For the text-containing cell, return its midpoint in [x, y] coordinate format. 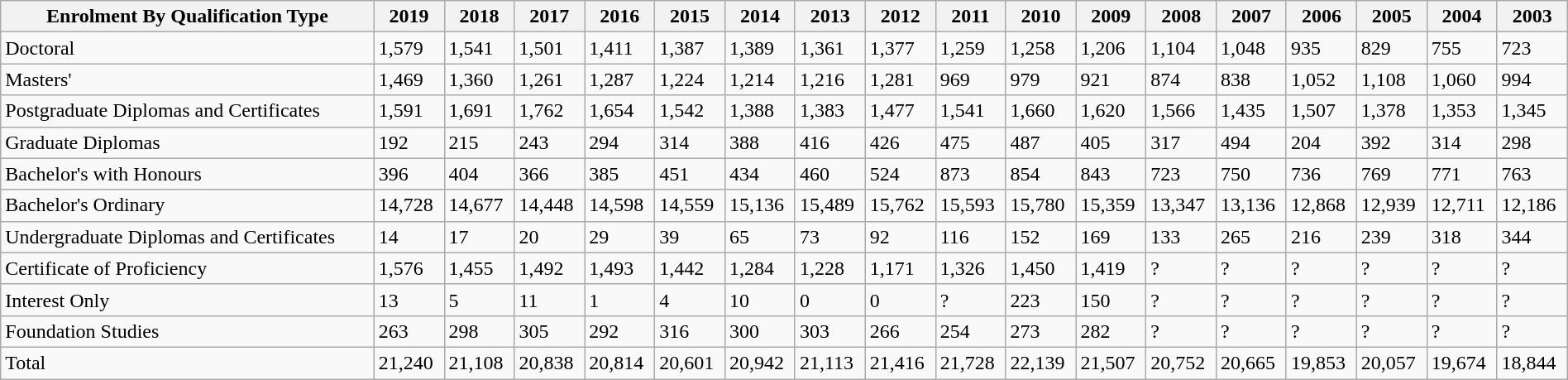
392 [1391, 142]
21,240 [409, 363]
451 [690, 174]
Bachelor's Ordinary [187, 205]
1,566 [1181, 111]
921 [1111, 79]
Doctoral [187, 48]
874 [1181, 79]
736 [1322, 174]
755 [1462, 48]
4 [690, 300]
92 [900, 237]
2004 [1462, 17]
29 [620, 237]
Postgraduate Diplomas and Certificates [187, 111]
1,259 [971, 48]
1,287 [620, 79]
1,435 [1252, 111]
15,359 [1111, 205]
994 [1532, 79]
15,136 [761, 205]
73 [830, 237]
2016 [620, 17]
1,450 [1040, 268]
1,214 [761, 79]
1,591 [409, 111]
1,052 [1322, 79]
133 [1181, 237]
2006 [1322, 17]
192 [409, 142]
1,060 [1462, 79]
2018 [480, 17]
13,136 [1252, 205]
15,762 [900, 205]
152 [1040, 237]
935 [1322, 48]
169 [1111, 237]
1,542 [690, 111]
1,455 [480, 268]
20 [549, 237]
14,677 [480, 205]
14,559 [690, 205]
494 [1252, 142]
1,762 [549, 111]
303 [830, 331]
2008 [1181, 17]
20,814 [620, 363]
1,228 [830, 268]
Graduate Diplomas [187, 142]
416 [830, 142]
2014 [761, 17]
1,261 [549, 79]
1,104 [1181, 48]
838 [1252, 79]
12,711 [1462, 205]
1,691 [480, 111]
216 [1322, 237]
20,601 [690, 363]
15,780 [1040, 205]
20,057 [1391, 363]
2013 [830, 17]
771 [1462, 174]
1,326 [971, 268]
14 [409, 237]
1,477 [900, 111]
20,942 [761, 363]
404 [480, 174]
1,360 [480, 79]
1,579 [409, 48]
12,868 [1322, 205]
1,389 [761, 48]
1,387 [690, 48]
Bachelor's with Honours [187, 174]
Total [187, 363]
13 [409, 300]
1,284 [761, 268]
300 [761, 331]
1,206 [1111, 48]
317 [1181, 142]
1,383 [830, 111]
1,419 [1111, 268]
2005 [1391, 17]
1,507 [1322, 111]
Undergraduate Diplomas and Certificates [187, 237]
5 [480, 300]
2012 [900, 17]
263 [409, 331]
11 [549, 300]
282 [1111, 331]
305 [549, 331]
Interest Only [187, 300]
13,347 [1181, 205]
12,186 [1532, 205]
2017 [549, 17]
388 [761, 142]
2015 [690, 17]
14,448 [549, 205]
22,139 [1040, 363]
366 [549, 174]
854 [1040, 174]
19,674 [1462, 363]
12,939 [1391, 205]
487 [1040, 142]
20,752 [1181, 363]
1,048 [1252, 48]
39 [690, 237]
21,728 [971, 363]
426 [900, 142]
150 [1111, 300]
1,660 [1040, 111]
10 [761, 300]
265 [1252, 237]
116 [971, 237]
1,469 [409, 79]
273 [1040, 331]
215 [480, 142]
318 [1462, 237]
2009 [1111, 17]
1,620 [1111, 111]
1,281 [900, 79]
21,113 [830, 363]
763 [1532, 174]
1,442 [690, 268]
14,728 [409, 205]
15,489 [830, 205]
20,838 [549, 363]
243 [549, 142]
385 [620, 174]
344 [1532, 237]
750 [1252, 174]
1,492 [549, 268]
1,378 [1391, 111]
396 [409, 174]
21,108 [480, 363]
979 [1040, 79]
829 [1391, 48]
223 [1040, 300]
1,377 [900, 48]
1,345 [1532, 111]
Masters' [187, 79]
434 [761, 174]
1,501 [549, 48]
1,493 [620, 268]
18,844 [1532, 363]
475 [971, 142]
239 [1391, 237]
266 [900, 331]
1,224 [690, 79]
2011 [971, 17]
14,598 [620, 205]
769 [1391, 174]
21,507 [1111, 363]
19,853 [1322, 363]
524 [900, 174]
2007 [1252, 17]
1,258 [1040, 48]
1,388 [761, 111]
1,654 [620, 111]
204 [1322, 142]
405 [1111, 142]
1,576 [409, 268]
1 [620, 300]
1,411 [620, 48]
1,108 [1391, 79]
20,665 [1252, 363]
15,593 [971, 205]
460 [830, 174]
17 [480, 237]
1,353 [1462, 111]
316 [690, 331]
Foundation Studies [187, 331]
1,171 [900, 268]
969 [971, 79]
Enrolment By Qualification Type [187, 17]
Certificate of Proficiency [187, 268]
254 [971, 331]
294 [620, 142]
873 [971, 174]
292 [620, 331]
2010 [1040, 17]
1,361 [830, 48]
1,216 [830, 79]
2003 [1532, 17]
2019 [409, 17]
65 [761, 237]
843 [1111, 174]
21,416 [900, 363]
